Locate the cell with the specified text and output its (X, Y) center coordinate. 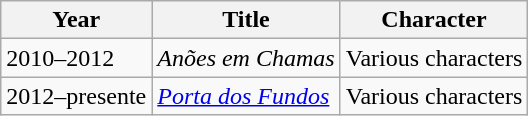
Year (76, 20)
2010–2012 (76, 58)
Title (246, 20)
Anões em Chamas (246, 58)
2012–presente (76, 96)
Character (434, 20)
Porta dos Fundos (246, 96)
